For the text-containing cell, return its midpoint in [X, Y] coordinate format. 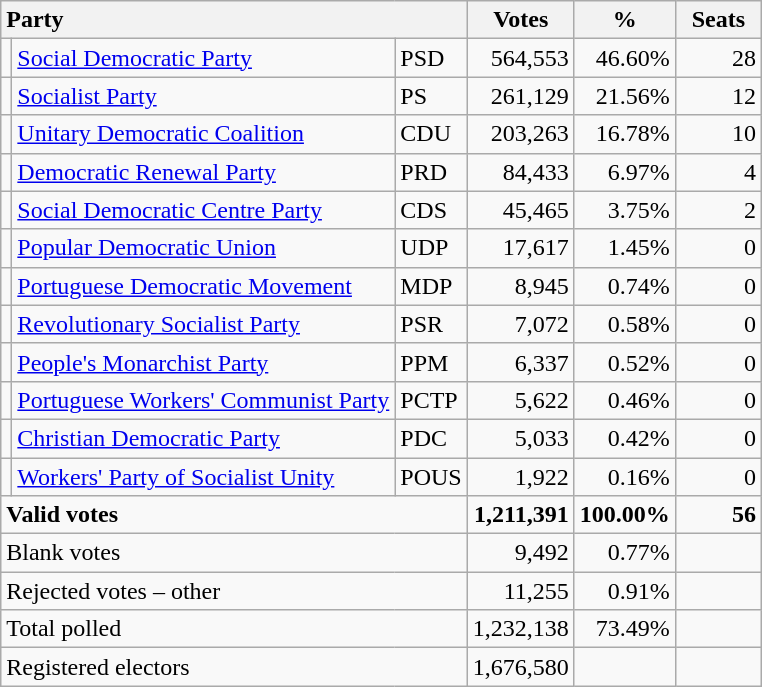
Christian Democratic Party [204, 438]
1,676,580 [520, 667]
17,617 [520, 248]
2 [718, 210]
Portuguese Democratic Movement [204, 286]
Total polled [234, 629]
3.75% [624, 210]
28 [718, 58]
5,033 [520, 438]
1,922 [520, 477]
1,232,138 [520, 629]
261,129 [520, 96]
73.49% [624, 629]
46.60% [624, 58]
Popular Democratic Union [204, 248]
0.16% [624, 477]
PRD [431, 172]
11,255 [520, 591]
100.00% [624, 515]
POUS [431, 477]
5,622 [520, 400]
Portuguese Workers' Communist Party [204, 400]
0.58% [624, 324]
PSR [431, 324]
1.45% [624, 248]
Social Democratic Party [204, 58]
PPM [431, 362]
UDP [431, 248]
Social Democratic Centre Party [204, 210]
564,553 [520, 58]
Rejected votes – other [234, 591]
CDU [431, 134]
203,263 [520, 134]
Revolutionary Socialist Party [204, 324]
Blank votes [234, 553]
Valid votes [234, 515]
Registered electors [234, 667]
0.52% [624, 362]
7,072 [520, 324]
MDP [431, 286]
% [624, 20]
0.91% [624, 591]
4 [718, 172]
8,945 [520, 286]
45,465 [520, 210]
84,433 [520, 172]
PCTP [431, 400]
1,211,391 [520, 515]
Party [234, 20]
PDC [431, 438]
Votes [520, 20]
6.97% [624, 172]
PSD [431, 58]
People's Monarchist Party [204, 362]
6,337 [520, 362]
9,492 [520, 553]
16.78% [624, 134]
56 [718, 515]
0.46% [624, 400]
Seats [718, 20]
Unitary Democratic Coalition [204, 134]
10 [718, 134]
0.77% [624, 553]
12 [718, 96]
CDS [431, 210]
Democratic Renewal Party [204, 172]
Workers' Party of Socialist Unity [204, 477]
0.74% [624, 286]
0.42% [624, 438]
PS [431, 96]
21.56% [624, 96]
Socialist Party [204, 96]
